Scan for the cell matching the given text and deliver its (x, y) coordinate at center. 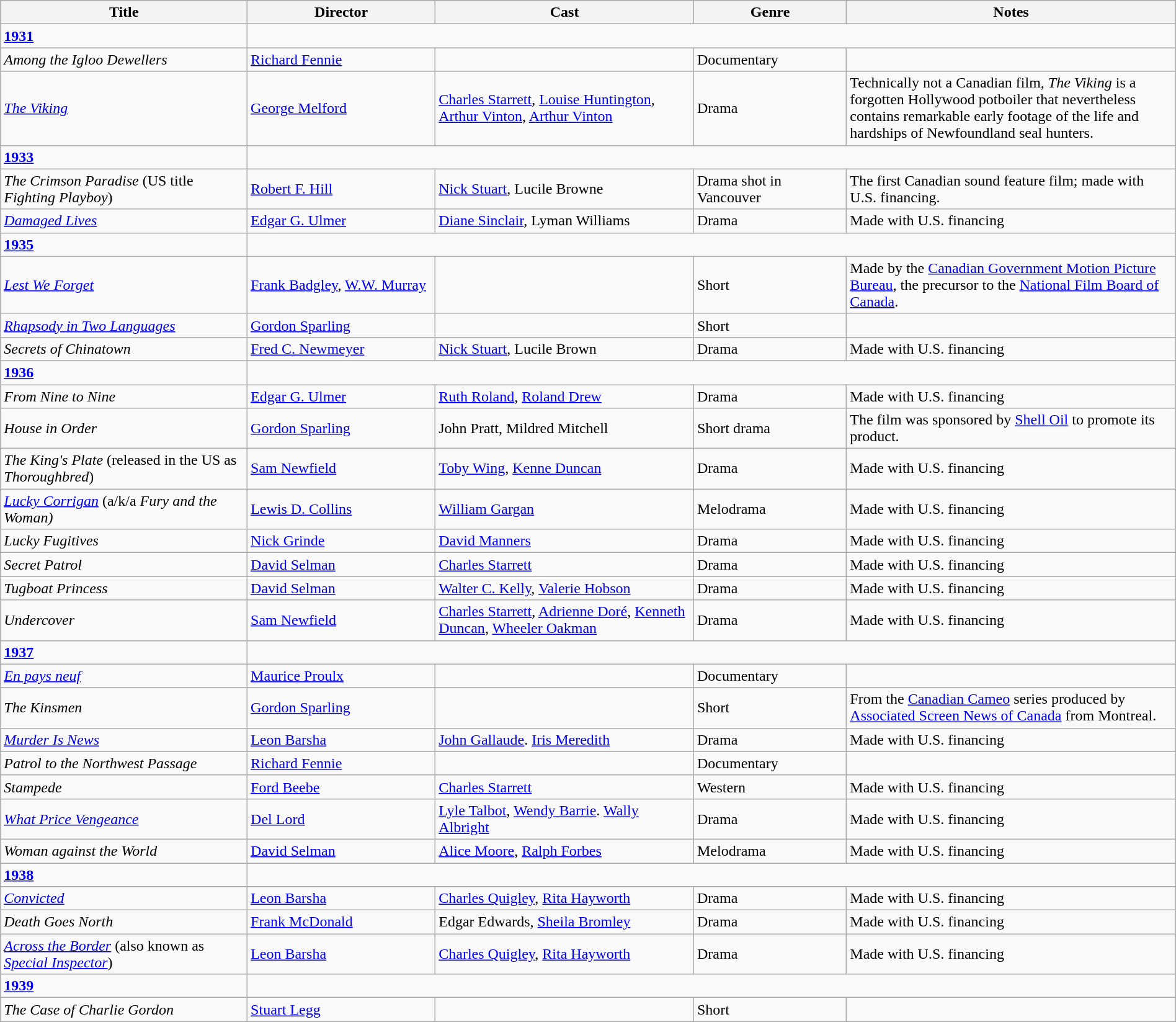
Short drama (770, 428)
1937 (124, 652)
Title (124, 12)
Damaged Lives (124, 221)
Frank Badgley, W.W. Murray (341, 285)
John Pratt, Mildred Mitchell (564, 428)
The film was sponsored by Shell Oil to promote its product. (1011, 428)
The Viking (124, 108)
Genre (770, 12)
Convicted (124, 899)
1936 (124, 372)
1935 (124, 244)
1939 (124, 986)
1933 (124, 157)
Drama shot in Vancouver (770, 189)
What Price Vengeance (124, 819)
Across the Border (also known as Special Inspector) (124, 954)
House in Order (124, 428)
The King's Plate (released in the US as Thoroughbred) (124, 469)
Lucky Fugitives (124, 541)
Maurice Proulx (341, 676)
Ruth Roland, Roland Drew (564, 397)
Cast (564, 12)
En pays neuf (124, 676)
Walter C. Kelly, Valerie Hobson (564, 588)
Robert F. Hill (341, 189)
From the Canadian Cameo series produced by Associated Screen News of Canada from Montreal. (1011, 707)
George Melford (341, 108)
1938 (124, 874)
John Gallaude. Iris Meredith (564, 740)
Diane Sinclair, Lyman Williams (564, 221)
Nick Stuart, Lucile Browne (564, 189)
Among the Igloo Dewellers (124, 60)
Nick Grinde (341, 541)
Lucky Corrigan (a/k/a Fury and the Woman) (124, 509)
Fred C. Newmeyer (341, 349)
Murder Is News (124, 740)
Lest We Forget (124, 285)
The Kinsmen (124, 707)
Del Lord (341, 819)
Lewis D. Collins (341, 509)
Stampede (124, 787)
Nick Stuart, Lucile Brown (564, 349)
Edgar Edwards, Sheila Bromley (564, 922)
1931 (124, 36)
Lyle Talbot, Wendy Barrie. Wally Albright (564, 819)
Secrets of Chinatown (124, 349)
Alice Moore, Ralph Forbes (564, 851)
William Gargan (564, 509)
Director (341, 12)
Woman against the World (124, 851)
Made by the Canadian Government Motion Picture Bureau, the precursor to the National Film Board of Canada. (1011, 285)
Notes (1011, 12)
Western (770, 787)
Stuart Legg (341, 1010)
Ford Beebe (341, 787)
The Case of Charlie Gordon (124, 1010)
The first Canadian sound feature film; made with U.S. financing. (1011, 189)
From Nine to Nine (124, 397)
Tugboat Princess (124, 588)
Secret Patrol (124, 565)
Charles Starrett, Louise Huntington, Arthur Vinton, Arthur Vinton (564, 108)
Charles Starrett, Adrienne Doré, Kenneth Duncan, Wheeler Oakman (564, 621)
Toby Wing, Kenne Duncan (564, 469)
Undercover (124, 621)
The Crimson Paradise (US title Fighting Playboy) (124, 189)
Rhapsody in Two Languages (124, 325)
Death Goes North (124, 922)
Patrol to the Northwest Passage (124, 763)
Frank McDonald (341, 922)
David Manners (564, 541)
